Determine the [X, Y] coordinate at the center of the cell enclosing the given text.  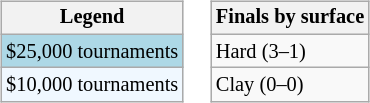
Legend [92, 18]
Finals by surface [290, 18]
Hard (3–1) [290, 51]
$10,000 tournaments [92, 85]
$25,000 tournaments [92, 51]
Clay (0–0) [290, 85]
